Scan for the cell matching the given text and deliver its [x, y] coordinate at center. 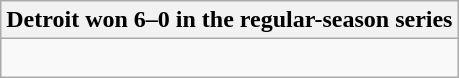
Detroit won 6–0 in the regular-season series [230, 20]
